Output the (x, y) coordinate of the center of the cell containing the given text.  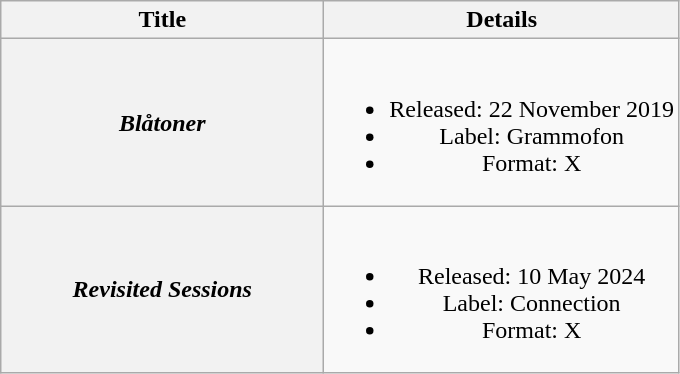
Blåtoner (162, 122)
Released: 22 November 2019Label: GrammofonFormat: X (502, 122)
Revisited Sessions (162, 290)
Details (502, 20)
Title (162, 20)
Released: 10 May 2024Label: ConnectionFormat: X (502, 290)
